Detect which cell encompasses the target text, then output its (x, y) center coordinate. 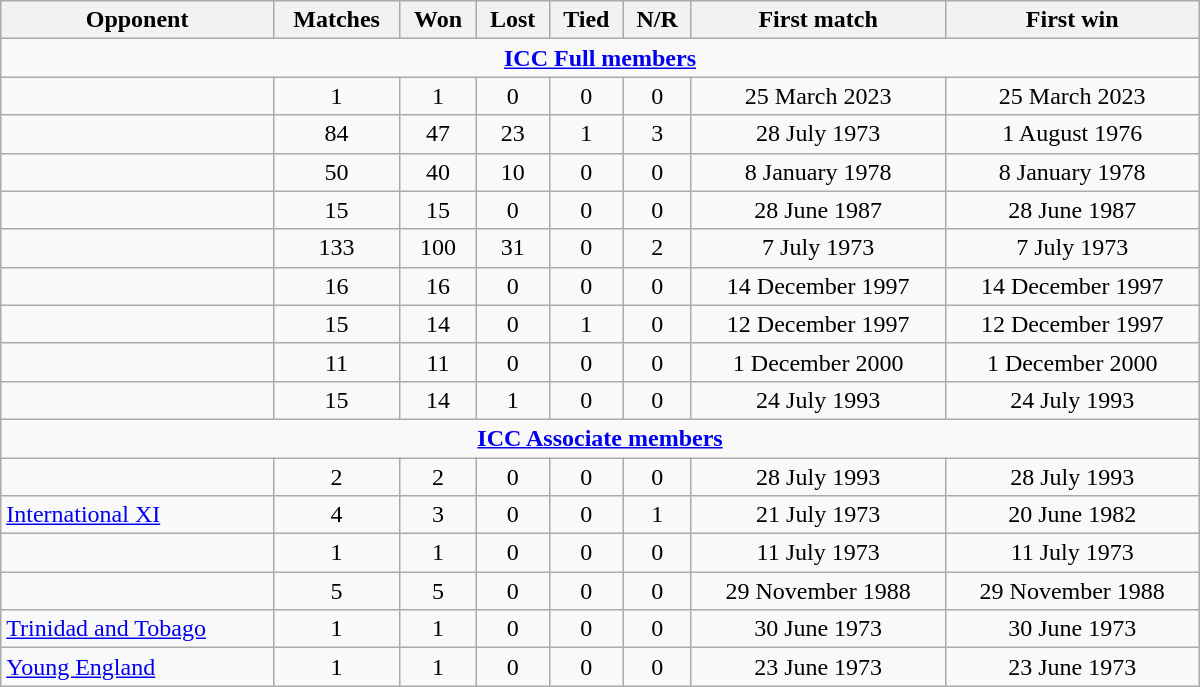
1 August 1976 (1072, 134)
23 (512, 134)
20 June 1982 (1072, 515)
Young England (138, 667)
21 July 1973 (818, 515)
International XI (138, 515)
50 (336, 172)
31 (512, 248)
N/R (657, 20)
First match (818, 20)
Matches (336, 20)
40 (438, 172)
Won (438, 20)
First win (1072, 20)
Tied (586, 20)
Lost (512, 20)
84 (336, 134)
47 (438, 134)
Trinidad and Tobago (138, 629)
ICC Associate members (600, 438)
100 (438, 248)
Opponent (138, 20)
28 July 1973 (818, 134)
ICC Full members (600, 58)
133 (336, 248)
10 (512, 172)
4 (336, 515)
